Identify which cell holds the provided text, then report its (X, Y) central coordinate. 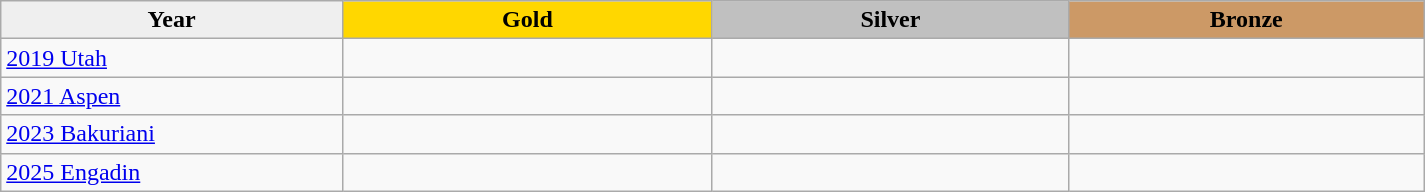
2025 Engadin (172, 172)
Gold (527, 20)
2023 Bakuriani (172, 134)
2021 Aspen (172, 96)
Year (172, 20)
Bronze (1246, 20)
Silver (890, 20)
2019 Utah (172, 58)
